Return [X, Y] of the center of cell containing provided text 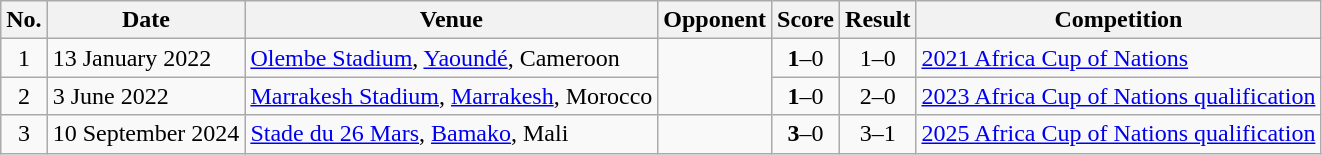
Stade du 26 Mars, Bamako, Mali [452, 134]
13 January 2022 [146, 58]
2025 Africa Cup of Nations qualification [1118, 134]
1 [24, 58]
2023 Africa Cup of Nations qualification [1118, 96]
3 [24, 134]
Opponent [715, 20]
3 June 2022 [146, 96]
Competition [1118, 20]
Venue [452, 20]
10 September 2024 [146, 134]
No. [24, 20]
3–0 [806, 134]
2 [24, 96]
2–0 [878, 96]
3–1 [878, 134]
Olembe Stadium, Yaoundé, Cameroon [452, 58]
2021 Africa Cup of Nations [1118, 58]
Date [146, 20]
Result [878, 20]
Score [806, 20]
Marrakesh Stadium, Marrakesh, Morocco [452, 96]
